Provide the [x, y] coordinate of the cell's center where the given text is located.  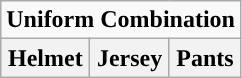
Uniform Combination [121, 20]
Helmet [46, 58]
Jersey [130, 58]
Pants [204, 58]
